Capture the cell that displays the provided text and extract its [x, y] central coordinate. 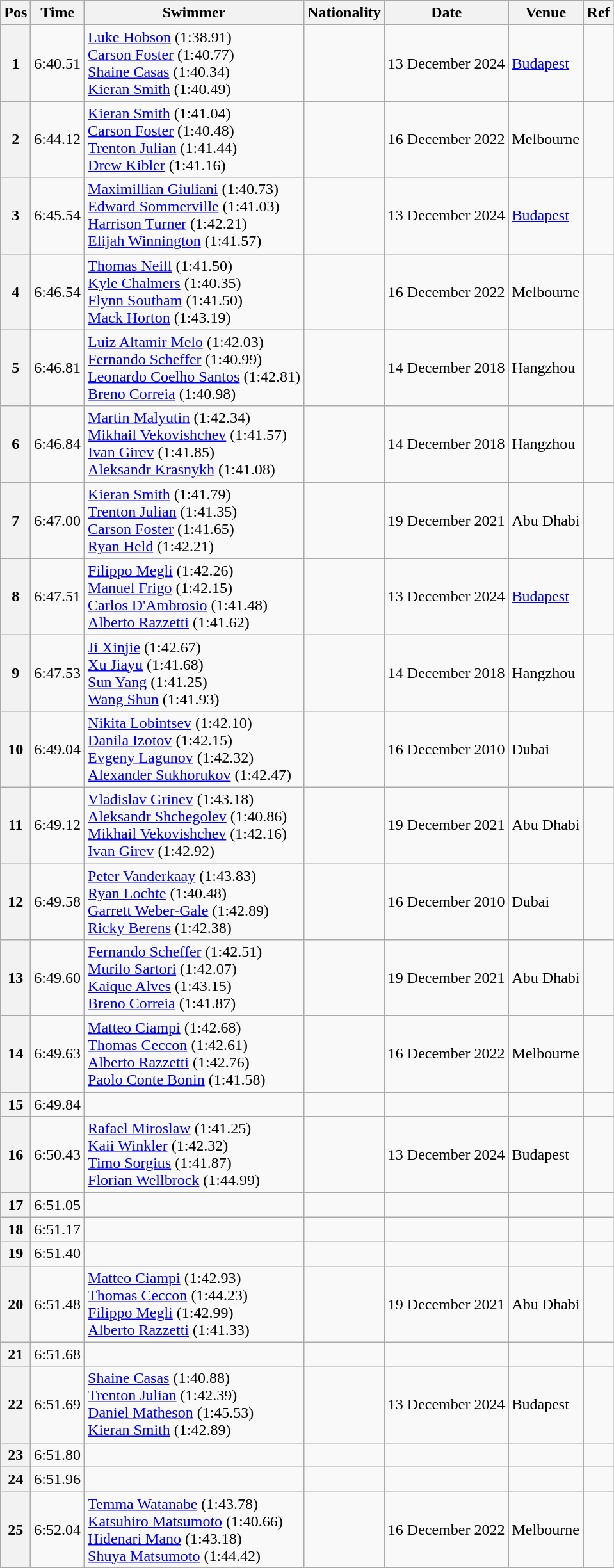
Fernando Scheffer (1:42.51)Murilo Sartori (1:42.07)Kaique Alves (1:43.15)Breno Correia (1:41.87) [195, 978]
6:49.04 [58, 749]
12 [15, 901]
6:44.12 [58, 140]
6:51.68 [58, 1354]
6:51.17 [58, 1229]
Matteo Ciampi (1:42.68)Thomas Ceccon (1:42.61)Alberto Razzetti (1:42.76)Paolo Conte Bonin (1:41.58) [195, 1054]
6:49.12 [58, 825]
Luke Hobson (1:38.91)Carson Foster (1:40.77)Shaine Casas (1:40.34)Kieran Smith (1:40.49) [195, 63]
6:45.54 [58, 215]
7 [15, 520]
Peter Vanderkaay (1:43.83)Ryan Lochte (1:40.48)Garrett Weber-Gale (1:42.89)Ricky Berens (1:42.38) [195, 901]
21 [15, 1354]
6:47.53 [58, 672]
Nikita Lobintsev (1:42.10)Danila Izotov (1:42.15)Evgeny Lagunov (1:42.32)Alexander Sukhorukov (1:42.47) [195, 749]
1 [15, 63]
9 [15, 672]
Ref [598, 13]
5 [15, 368]
6:49.60 [58, 978]
Thomas Neill (1:41.50)Kyle Chalmers (1:40.35)Flynn Southam (1:41.50)Mack Horton (1:43.19) [195, 292]
Martin Malyutin (1:42.34)Mikhail Vekovishchev (1:41.57)Ivan Girev (1:41.85)Aleksandr Krasnykh (1:41.08) [195, 444]
6:40.51 [58, 63]
Rafael Miroslaw (1:41.25)Kaii Winkler (1:42.32)Timo Sorgius (1:41.87)Florian Wellbrock (1:44.99) [195, 1155]
Pos [15, 13]
Matteo Ciampi (1:42.93)Thomas Ceccon (1:44.23)Filippo Megli (1:42.99)Alberto Razzetti (1:41.33) [195, 1304]
6:51.69 [58, 1405]
6:46.81 [58, 368]
4 [15, 292]
6:49.63 [58, 1054]
6:52.04 [58, 1529]
25 [15, 1529]
6:51.05 [58, 1205]
6:51.40 [58, 1254]
Kieran Smith (1:41.79)Trenton Julian (1:41.35)Carson Foster (1:41.65)Ryan Held (1:42.21) [195, 520]
15 [15, 1104]
6:49.58 [58, 901]
11 [15, 825]
23 [15, 1455]
Time [58, 13]
6:46.84 [58, 444]
10 [15, 749]
Ji Xinjie (1:42.67)Xu Jiayu (1:41.68)Sun Yang (1:41.25)Wang Shun (1:41.93) [195, 672]
8 [15, 597]
18 [15, 1229]
Temma Watanabe (1:43.78)Katsuhiro Matsumoto (1:40.66)Hidenari Mano (1:43.18)Shuya Matsumoto (1:44.42) [195, 1529]
6 [15, 444]
13 [15, 978]
Vladislav Grinev (1:43.18)Aleksandr Shchegolev (1:40.86)Mikhail Vekovishchev (1:42.16)Ivan Girev (1:42.92) [195, 825]
24 [15, 1479]
Shaine Casas (1:40.88)Trenton Julian (1:42.39)Daniel Matheson (1:45.53)Kieran Smith (1:42.89) [195, 1405]
17 [15, 1205]
2 [15, 140]
14 [15, 1054]
6:51.48 [58, 1304]
6:46.54 [58, 292]
Date [446, 13]
6:50.43 [58, 1155]
6:51.80 [58, 1455]
Swimmer [195, 13]
6:47.00 [58, 520]
6:49.84 [58, 1104]
Kieran Smith (1:41.04)Carson Foster (1:40.48)Trenton Julian (1:41.44)Drew Kibler (1:41.16) [195, 140]
6:51.96 [58, 1479]
Maximillian Giuliani (1:40.73)Edward Sommerville (1:41.03)Harrison Turner (1:42.21)Elijah Winnington (1:41.57) [195, 215]
Nationality [344, 13]
Venue [545, 13]
22 [15, 1405]
6:47.51 [58, 597]
19 [15, 1254]
3 [15, 215]
Luiz Altamir Melo (1:42.03)Fernando Scheffer (1:40.99)Leonardo Coelho Santos (1:42.81)Breno Correia (1:40.98) [195, 368]
20 [15, 1304]
16 [15, 1155]
Filippo Megli (1:42.26)Manuel Frigo (1:42.15)Carlos D'Ambrosio (1:41.48)Alberto Razzetti (1:41.62) [195, 597]
